Extract the [X, Y] coordinate from the center of the cell holding the provided text.  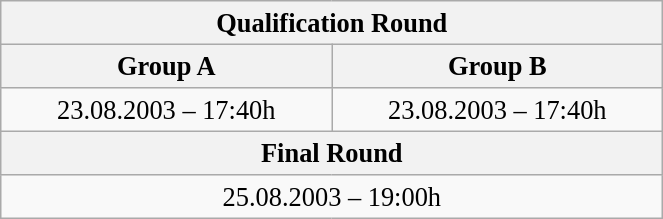
Group B [498, 66]
Final Round [332, 153]
Qualification Round [332, 22]
25.08.2003 – 19:00h [332, 197]
Group A [166, 66]
